Find where the given text appears and provide that cell's center as [x, y] coordinate. 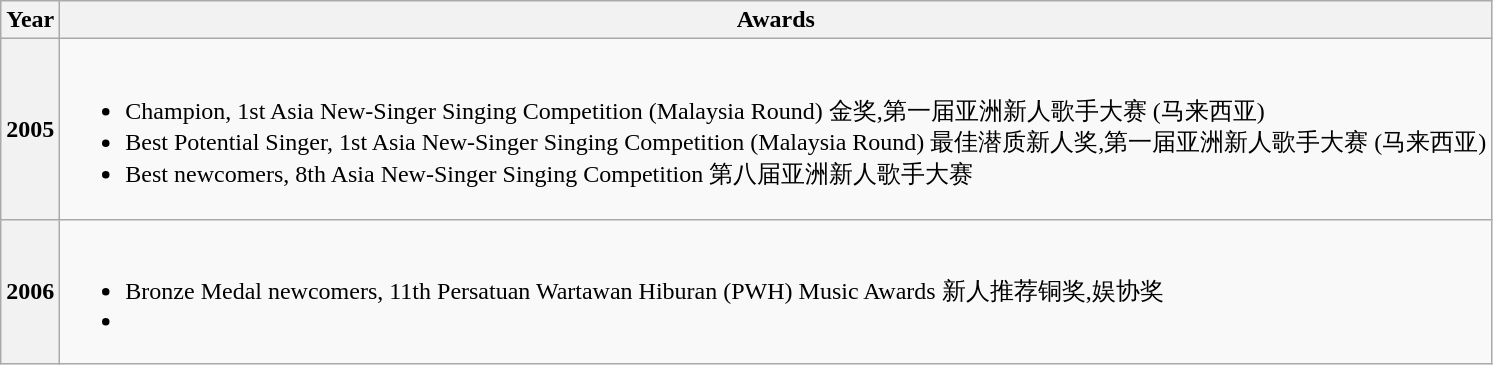
Awards [776, 20]
Bronze Medal newcomers, 11th Persatuan Wartawan Hiburan (PWH) Music Awards 新人推荐铜奖,娱协奖 [776, 292]
2006 [30, 292]
Year [30, 20]
2005 [30, 130]
